Determine the (X, Y) coordinate at the center of the cell enclosing the given text.  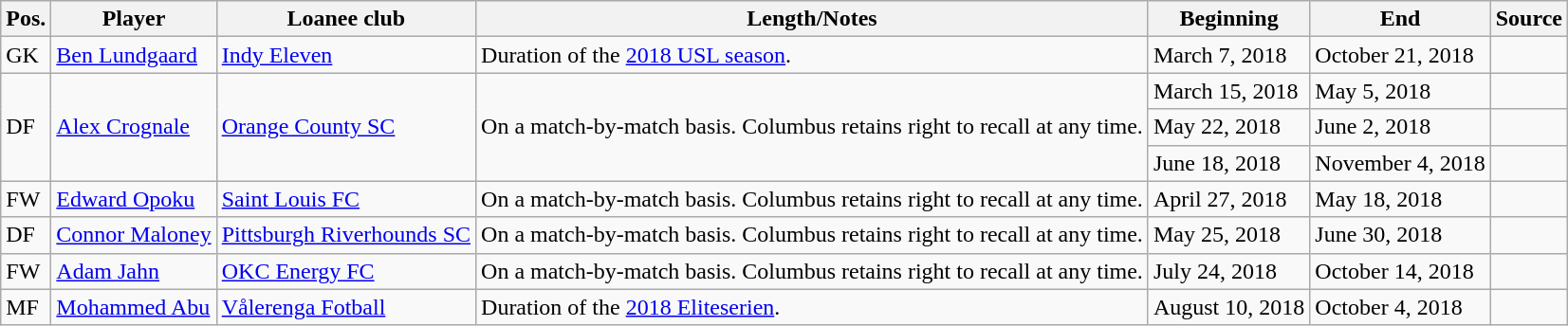
June 30, 2018 (1400, 235)
Duration of the 2018 USL season. (812, 55)
Ben Lundgaard (134, 55)
November 4, 2018 (1400, 163)
Vålerenga Fotball (345, 307)
August 10, 2018 (1228, 307)
May 5, 2018 (1400, 91)
Pos. (27, 19)
MF (27, 307)
April 27, 2018 (1228, 199)
End (1400, 19)
Source (1529, 19)
Adam Jahn (134, 271)
Alex Crognale (134, 127)
October 21, 2018 (1400, 55)
March 15, 2018 (1228, 91)
Pittsburgh Riverhounds SC (345, 235)
May 22, 2018 (1228, 127)
GK (27, 55)
June 2, 2018 (1400, 127)
Duration of the 2018 Eliteserien. (812, 307)
Beginning (1228, 19)
Edward Opoku (134, 199)
June 18, 2018 (1228, 163)
Connor Maloney (134, 235)
Saint Louis FC (345, 199)
Player (134, 19)
Mohammed Abu (134, 307)
July 24, 2018 (1228, 271)
OKC Energy FC (345, 271)
Indy Eleven (345, 55)
May 25, 2018 (1228, 235)
Orange County SC (345, 127)
October 14, 2018 (1400, 271)
Loanee club (345, 19)
March 7, 2018 (1228, 55)
October 4, 2018 (1400, 307)
May 18, 2018 (1400, 199)
Length/Notes (812, 19)
